Provide the (X, Y) coordinate of the cell's center where the given text is located.  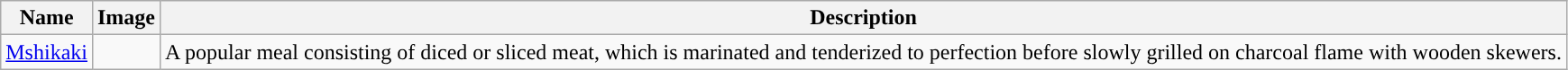
Description (864, 18)
Name (47, 18)
Mshikaki (47, 52)
Image (126, 18)
